For the text-containing cell, return its midpoint in (x, y) coordinate format. 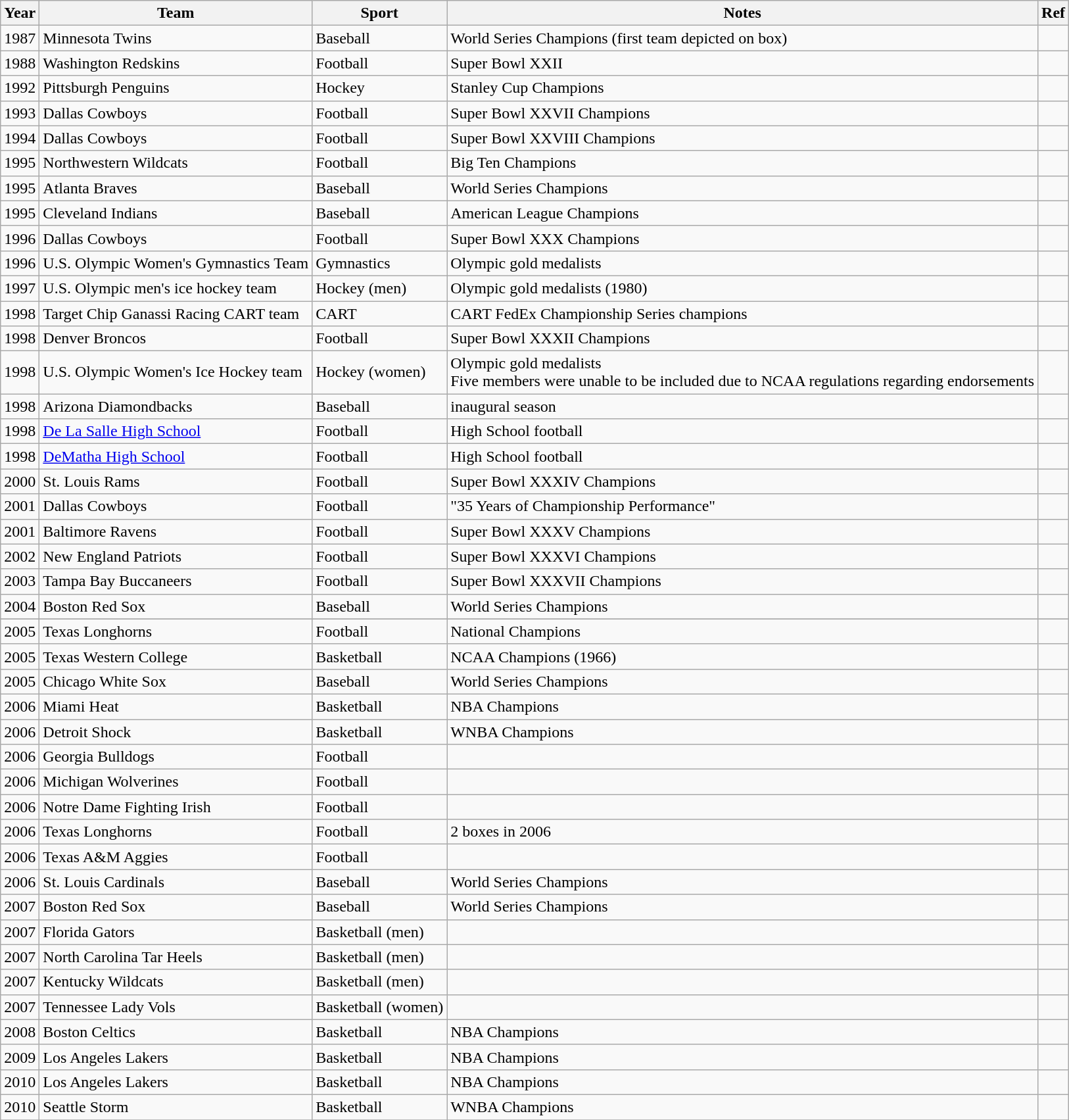
1992 (20, 88)
Pittsburgh Penguins (176, 88)
CART (380, 314)
Super Bowl XXVII Champions (743, 113)
North Carolina Tar Heels (176, 957)
Super Bowl XXVIII Champions (743, 138)
Notre Dame Fighting Irish (176, 807)
Tampa Bay Buccaneers (176, 581)
CART FedEx Championship Series champions (743, 314)
U.S. Olympic Women's Ice Hockey team (176, 372)
U.S. Olympic Women's Gymnastics Team (176, 263)
Atlanta Braves (176, 188)
1987 (20, 38)
Big Ten Champions (743, 163)
Sport (380, 13)
Super Bowl XXXV Champions (743, 531)
2009 (20, 1057)
Olympic gold medalistsFive members were unable to be included due to NCAA regulations regarding endorsements (743, 372)
New England Patriots (176, 556)
Super Bowl XXXII Champions (743, 339)
Hockey (women) (380, 372)
Super Bowl XXII (743, 63)
Baltimore Ravens (176, 531)
Tennessee Lady Vols (176, 1007)
National Champions (743, 631)
Georgia Bulldogs (176, 757)
Minnesota Twins (176, 38)
World Series Champions (first team depicted on box) (743, 38)
1994 (20, 138)
Year (20, 13)
2000 (20, 481)
2002 (20, 556)
Super Bowl XXX Champions (743, 238)
Team (176, 13)
Denver Broncos (176, 339)
U.S. Olympic men's ice hockey team (176, 288)
NCAA Champions (1966) (743, 656)
Gymnastics (380, 263)
1997 (20, 288)
Olympic gold medalists (743, 263)
Florida Gators (176, 932)
Texas A&M Aggies (176, 857)
2004 (20, 606)
De La Salle High School (176, 431)
Super Bowl XXXVI Champions (743, 556)
Chicago White Sox (176, 681)
St. Louis Rams (176, 481)
St. Louis Cardinals (176, 882)
Notes (743, 13)
Olympic gold medalists (1980) (743, 288)
Detroit Shock (176, 732)
Hockey (men) (380, 288)
American League Champions (743, 213)
Basketball (women) (380, 1007)
Seattle Storm (176, 1107)
Super Bowl XXXVII Champions (743, 581)
Hockey (380, 88)
DeMatha High School (176, 456)
Northwestern Wildcats (176, 163)
Washington Redskins (176, 63)
Kentucky Wildcats (176, 982)
2003 (20, 581)
2 boxes in 2006 (743, 832)
1993 (20, 113)
"35 Years of Championship Performance" (743, 506)
Michigan Wolverines (176, 782)
Cleveland Indians (176, 213)
Boston Celtics (176, 1032)
Texas Western College (176, 656)
1988 (20, 63)
2008 (20, 1032)
Miami Heat (176, 706)
Ref (1053, 13)
Stanley Cup Champions (743, 88)
Arizona Diamondbacks (176, 406)
Super Bowl XXXIV Champions (743, 481)
inaugural season (743, 406)
Target Chip Ganassi Racing CART team (176, 314)
